Extract the [X, Y] coordinate from the center of the cell holding the provided text.  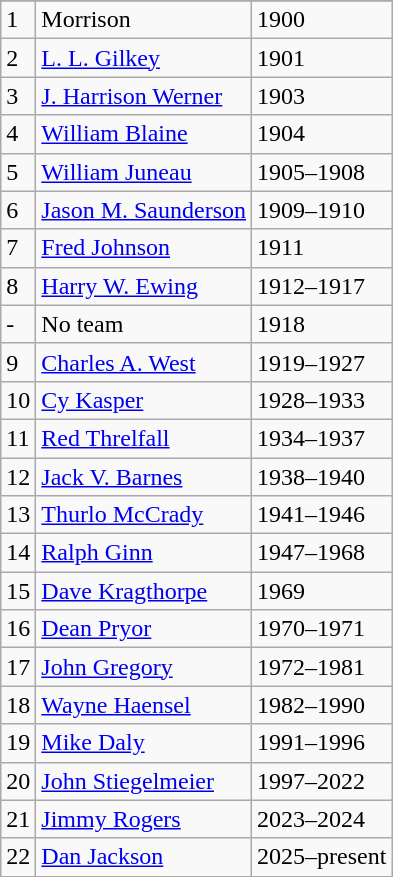
12 [18, 477]
1918 [322, 324]
1909–1910 [322, 210]
13 [18, 515]
Dean Pryor [144, 629]
Ralph Ginn [144, 553]
8 [18, 286]
William Blaine [144, 134]
John Stiegelmeier [144, 781]
15 [18, 591]
Jimmy Rogers [144, 819]
J. Harrison Werner [144, 96]
1972–1981 [322, 667]
L. L. Gilkey [144, 58]
1982–1990 [322, 705]
1938–1940 [322, 477]
4 [18, 134]
Fred Johnson [144, 248]
2023–2024 [322, 819]
Charles A. West [144, 362]
20 [18, 781]
19 [18, 743]
1903 [322, 96]
Harry W. Ewing [144, 286]
22 [18, 857]
6 [18, 210]
10 [18, 400]
16 [18, 629]
Mike Daly [144, 743]
1941–1946 [322, 515]
5 [18, 172]
Jason M. Saunderson [144, 210]
1 [18, 20]
9 [18, 362]
Cy Kasper [144, 400]
1934–1937 [322, 438]
1919–1927 [322, 362]
- [18, 324]
1905–1908 [322, 172]
2 [18, 58]
1900 [322, 20]
14 [18, 553]
Wayne Haensel [144, 705]
Dan Jackson [144, 857]
1904 [322, 134]
William Juneau [144, 172]
John Gregory [144, 667]
1928–1933 [322, 400]
1991–1996 [322, 743]
Jack V. Barnes [144, 477]
1912–1917 [322, 286]
1947–1968 [322, 553]
No team [144, 324]
1901 [322, 58]
18 [18, 705]
Morrison [144, 20]
3 [18, 96]
1969 [322, 591]
2025–present [322, 857]
1911 [322, 248]
7 [18, 248]
Dave Kragthorpe [144, 591]
17 [18, 667]
1997–2022 [322, 781]
1970–1971 [322, 629]
21 [18, 819]
Thurlo McCrady [144, 515]
11 [18, 438]
Red Threlfall [144, 438]
